Detect which cell encompasses the target text, then output its (X, Y) center coordinate. 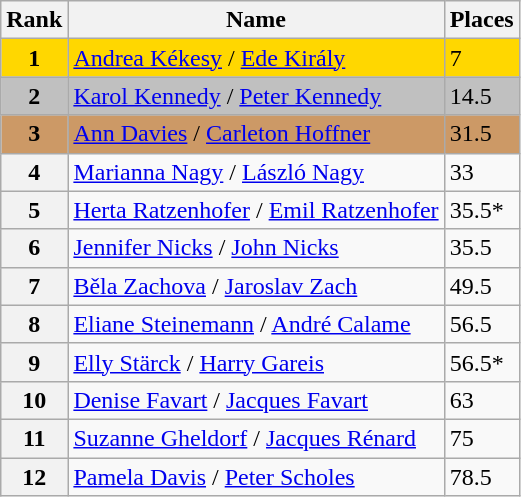
5 (34, 210)
4 (34, 172)
Denise Favart / Jacques Favart (256, 400)
56.5 (482, 324)
Eliane Steinemann / André Calame (256, 324)
75 (482, 438)
10 (34, 400)
3 (34, 134)
2 (34, 96)
1 (34, 58)
11 (34, 438)
Marianna Nagy / László Nagy (256, 172)
56.5* (482, 362)
Karol Kennedy / Peter Kennedy (256, 96)
Herta Ratzenhofer / Emil Ratzenhofer (256, 210)
Suzanne Gheldorf / Jacques Rénard (256, 438)
31.5 (482, 134)
Rank (34, 20)
9 (34, 362)
Places (482, 20)
Ann Davies / Carleton Hoffner (256, 134)
33 (482, 172)
6 (34, 248)
Name (256, 20)
Jennifer Nicks / John Nicks (256, 248)
49.5 (482, 286)
Andrea Kékesy / Ede Király (256, 58)
Pamela Davis / Peter Scholes (256, 477)
Elly Stärck / Harry Gareis (256, 362)
12 (34, 477)
14.5 (482, 96)
63 (482, 400)
78.5 (482, 477)
Běla Zachova / Jaroslav Zach (256, 286)
35.5 (482, 248)
35.5* (482, 210)
8 (34, 324)
